From the cell containing the given text, extract its center point as [X, Y] coordinate. 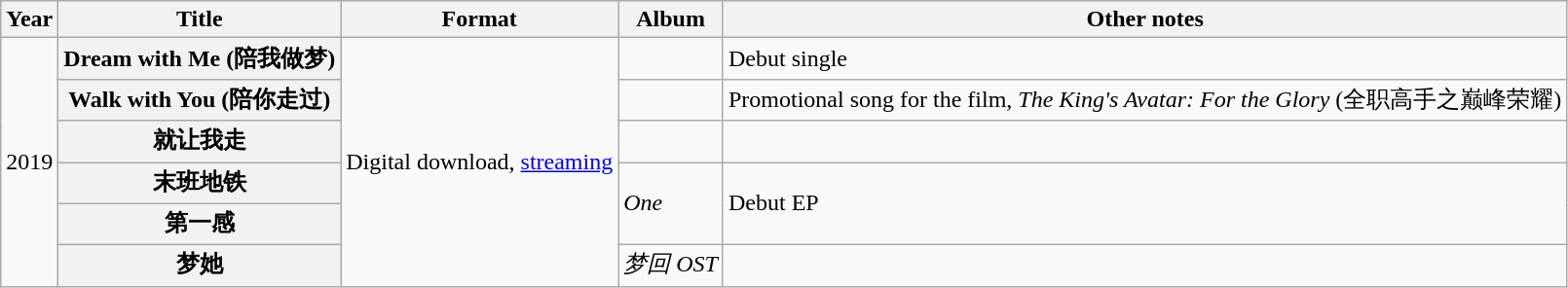
Walk with You (陪你走过) [200, 99]
One [671, 202]
就让我走 [200, 142]
Title [200, 19]
末班地铁 [200, 183]
第一感 [200, 224]
2019 [29, 162]
Debut EP [1144, 202]
Format [479, 19]
Other notes [1144, 19]
Debut single [1144, 58]
Digital download, streaming [479, 162]
梦她 [200, 267]
Album [671, 19]
Dream with Me (陪我做梦) [200, 58]
Promotional song for the film, The King's Avatar: For the Glory (全职高手之巅峰荣耀) [1144, 99]
梦回 OST [671, 267]
Year [29, 19]
